Find where the given text appears and provide that cell's center as [X, Y] coordinate. 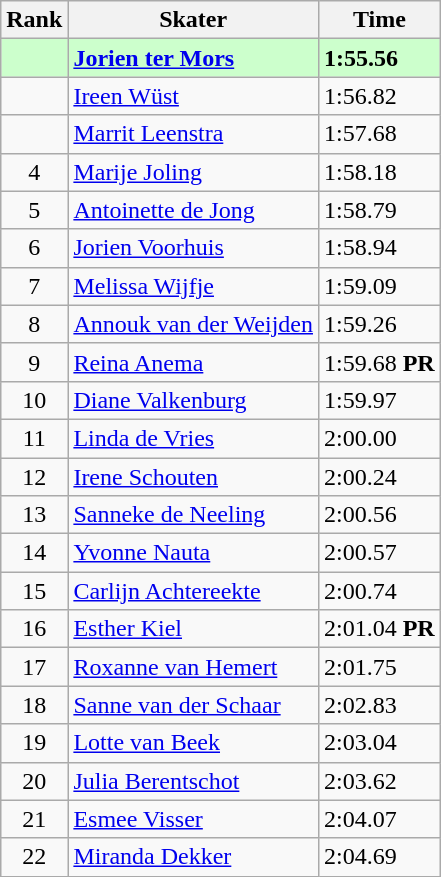
Esther Kiel [194, 629]
Irene Schouten [194, 477]
Time [379, 20]
10 [34, 400]
12 [34, 477]
19 [34, 743]
2:00.57 [379, 553]
1:59.97 [379, 400]
Linda de Vries [194, 438]
1:59.68 PR [379, 362]
Annouk van der Weijden [194, 324]
Carlijn Achtereekte [194, 591]
2:01.75 [379, 667]
Jorien ter Mors [194, 58]
1:58.18 [379, 172]
Esmee Visser [194, 819]
2:00.56 [379, 515]
1:59.26 [379, 324]
2:00.00 [379, 438]
Roxanne van Hemert [194, 667]
Diane Valkenburg [194, 400]
1:55.56 [379, 58]
Yvonne Nauta [194, 553]
Lotte van Beek [194, 743]
22 [34, 857]
Miranda Dekker [194, 857]
Marrit Leenstra [194, 134]
17 [34, 667]
21 [34, 819]
Jorien Voorhuis [194, 248]
2:00.24 [379, 477]
20 [34, 781]
16 [34, 629]
7 [34, 286]
2:03.04 [379, 743]
14 [34, 553]
1:58.94 [379, 248]
Antoinette de Jong [194, 210]
15 [34, 591]
2:00.74 [379, 591]
Skater [194, 20]
18 [34, 705]
Julia Berentschot [194, 781]
2:04.07 [379, 819]
Marije Joling [194, 172]
Melissa Wijfje [194, 286]
Ireen Wüst [194, 96]
Rank [34, 20]
11 [34, 438]
2:04.69 [379, 857]
Sanne van der Schaar [194, 705]
4 [34, 172]
5 [34, 210]
13 [34, 515]
8 [34, 324]
Sanneke de Neeling [194, 515]
9 [34, 362]
1:56.82 [379, 96]
1:59.09 [379, 286]
1:57.68 [379, 134]
6 [34, 248]
2:03.62 [379, 781]
2:02.83 [379, 705]
2:01.04 PR [379, 629]
Reina Anema [194, 362]
1:58.79 [379, 210]
